Detect which cell encompasses the target text, then output its (x, y) center coordinate. 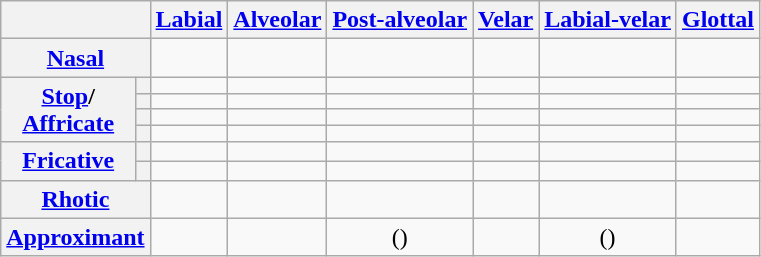
Approximant (76, 237)
Post-alveolar (400, 20)
Velar (506, 20)
Stop/Affricate (68, 110)
Nasal (76, 58)
Labial (189, 20)
Rhotic (76, 199)
Fricative (68, 161)
Alveolar (278, 20)
Labial-velar (608, 20)
Glottal (718, 20)
